Find where the given text appears and provide that cell's center as (X, Y) coordinate. 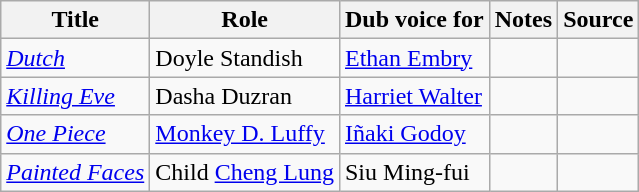
Siu Ming-fui (414, 172)
Harriet Walter (414, 96)
Source (598, 20)
Dutch (76, 58)
Killing Eve (76, 96)
Monkey D. Luffy (245, 134)
Doyle Standish (245, 58)
Child Cheng Lung (245, 172)
Role (245, 20)
Iñaki Godoy (414, 134)
Notes (523, 20)
One Piece (76, 134)
Dasha Duzran (245, 96)
Dub voice for (414, 20)
Painted Faces (76, 172)
Ethan Embry (414, 58)
Title (76, 20)
